From the cell containing the given text, extract its center point as [x, y] coordinate. 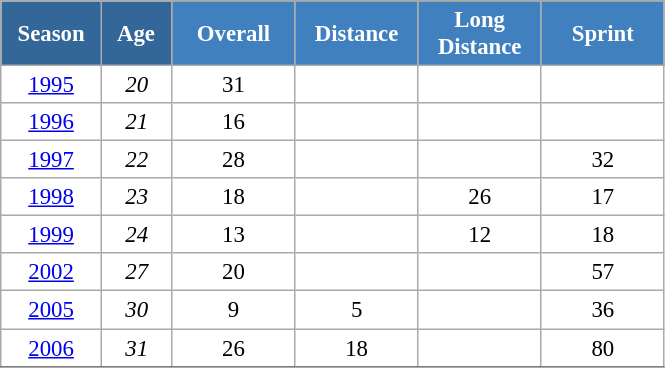
24 [136, 235]
9 [234, 310]
57 [602, 273]
30 [136, 310]
Season [52, 34]
5 [356, 310]
1995 [52, 85]
36 [602, 310]
1996 [52, 122]
1998 [52, 197]
Long Distance [480, 34]
12 [480, 235]
Overall [234, 34]
21 [136, 122]
23 [136, 197]
1999 [52, 235]
2005 [52, 310]
13 [234, 235]
22 [136, 160]
16 [234, 122]
2002 [52, 273]
32 [602, 160]
Age [136, 34]
Sprint [602, 34]
80 [602, 348]
28 [234, 160]
Distance [356, 34]
17 [602, 197]
2006 [52, 348]
1997 [52, 160]
27 [136, 273]
